Find where the given text appears and provide that cell's center as [X, Y] coordinate. 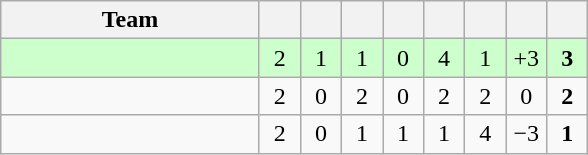
−3 [526, 134]
Team [130, 20]
3 [568, 58]
+3 [526, 58]
